Capture the cell that displays the provided text and extract its [X, Y] central coordinate. 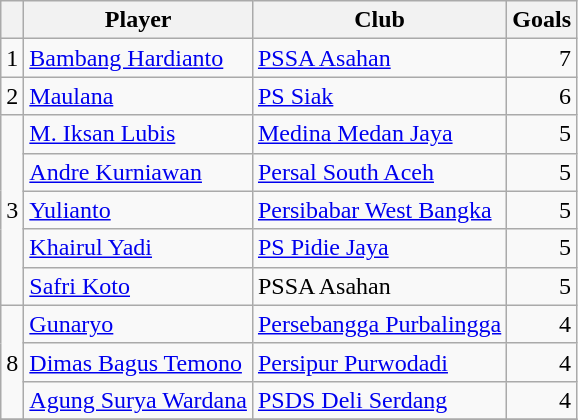
Maulana [138, 96]
Player [138, 20]
PS Siak [379, 96]
1 [12, 58]
Persibabar West Bangka [379, 210]
6 [542, 96]
Agung Surya Wardana [138, 400]
Persebangga Purbalingga [379, 324]
2 [12, 96]
3 [12, 210]
7 [542, 58]
PSDS Deli Serdang [379, 400]
Gunaryo [138, 324]
Persal South Aceh [379, 172]
M. Iksan Lubis [138, 134]
PS Pidie Jaya [379, 248]
Club [379, 20]
Medina Medan Jaya [379, 134]
Andre Kurniawan [138, 172]
Goals [542, 20]
Safri Koto [138, 286]
Bambang Hardianto [138, 58]
Persipur Purwodadi [379, 362]
Dimas Bagus Temono [138, 362]
Yulianto [138, 210]
Khairul Yadi [138, 248]
8 [12, 362]
